Provide the (X, Y) coordinate of the cell's center where the given text is located.  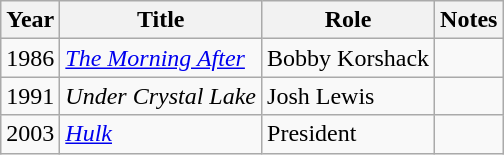
Role (348, 20)
Josh Lewis (348, 96)
Bobby Korshack (348, 58)
Hulk (161, 134)
2003 (30, 134)
Year (30, 20)
1991 (30, 96)
President (348, 134)
Under Crystal Lake (161, 96)
The Morning After (161, 58)
1986 (30, 58)
Title (161, 20)
Notes (469, 20)
